Find where the given text appears and provide that cell's center as [X, Y] coordinate. 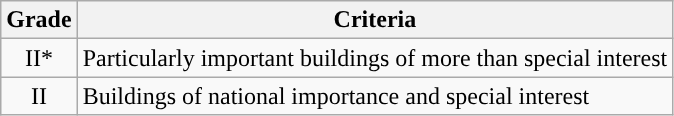
Grade [39, 20]
Particularly important buildings of more than special interest [375, 58]
Criteria [375, 20]
II [39, 96]
II* [39, 58]
Buildings of national importance and special interest [375, 96]
